Locate the cell with the specified text and output its [x, y] center coordinate. 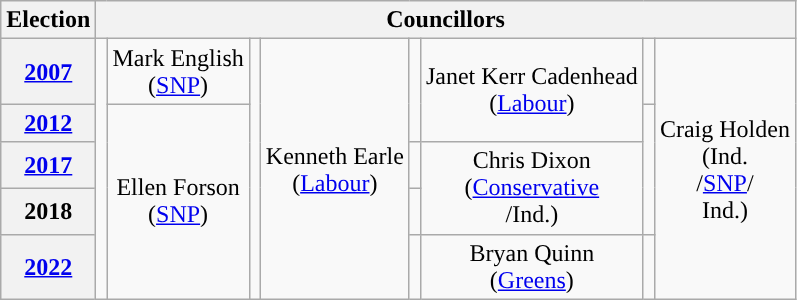
Bryan Quinn(Greens) [532, 266]
Election [48, 20]
Chris Dixon(Conservative/Ind.) [532, 188]
Kenneth Earle(Labour) [334, 169]
2012 [48, 123]
2022 [48, 266]
2017 [48, 165]
2007 [48, 72]
Ellen Forson(SNP) [178, 202]
Janet Kerr Cadenhead(Labour) [532, 90]
Councillors [446, 20]
Mark English(SNP) [178, 72]
Craig Holden(Ind./SNP/Ind.) [724, 169]
2018 [48, 211]
